Provide the [X, Y] coordinate of the cell's center where the given text is located.  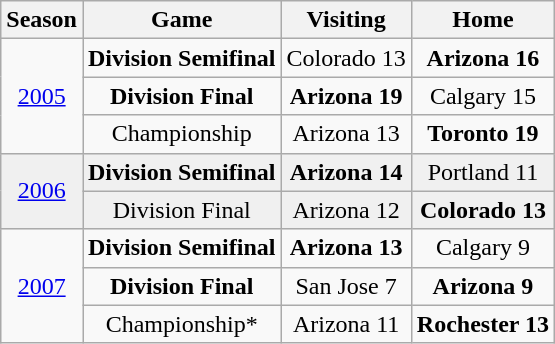
Home [482, 20]
Arizona 11 [346, 324]
Calgary 9 [482, 248]
Arizona 19 [346, 96]
Toronto 19 [482, 134]
San Jose 7 [346, 286]
2007 [42, 286]
Game [181, 20]
Arizona 12 [346, 210]
Rochester 13 [482, 324]
Season [42, 20]
Arizona 16 [482, 58]
2005 [42, 96]
Arizona 9 [482, 286]
Championship* [181, 324]
Championship [181, 134]
Visiting [346, 20]
Arizona 14 [346, 172]
2006 [42, 191]
Calgary 15 [482, 96]
Portland 11 [482, 172]
